Search for the cell housing the specified text and yield its (X, Y) center coordinate. 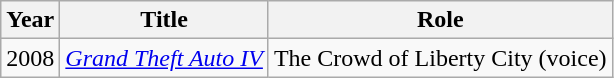
The Crowd of Liberty City (voice) (440, 58)
2008 (30, 58)
Year (30, 20)
Grand Theft Auto IV (164, 58)
Title (164, 20)
Role (440, 20)
